Provide the (x, y) coordinate of the cell's center where the given text is located.  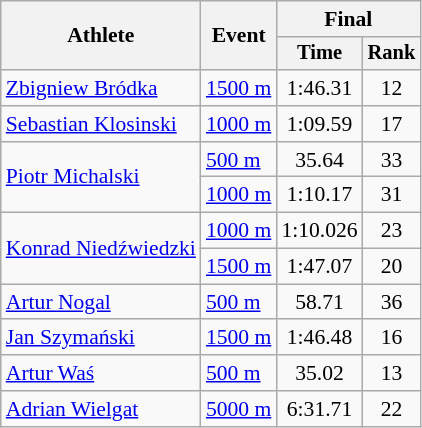
1:46.48 (319, 338)
Event (238, 36)
12 (392, 88)
Artur Nogal (101, 302)
Final (348, 19)
Time (319, 54)
22 (392, 409)
23 (392, 231)
Artur Waś (101, 373)
1:10.17 (319, 195)
13 (392, 373)
16 (392, 338)
Adrian Wielgat (101, 409)
35.64 (319, 160)
58.71 (319, 302)
17 (392, 124)
Jan Szymański (101, 338)
Rank (392, 54)
1:10.026 (319, 231)
35.02 (319, 373)
Konrad Niedźwiedzki (101, 248)
36 (392, 302)
6:31.71 (319, 409)
Zbigniew Bródka (101, 88)
Piotr Michalski (101, 178)
1:09.59 (319, 124)
1:46.31 (319, 88)
31 (392, 195)
Sebastian Klosinski (101, 124)
1:47.07 (319, 267)
33 (392, 160)
5000 m (238, 409)
20 (392, 267)
Athlete (101, 36)
